Return (X, Y) of the center of cell containing provided text 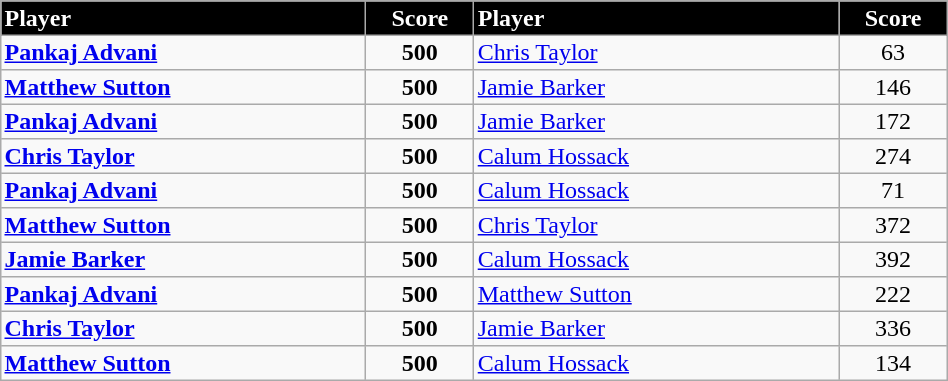
146 (893, 87)
274 (893, 156)
134 (893, 363)
172 (893, 121)
63 (893, 52)
392 (893, 259)
71 (893, 190)
372 (893, 225)
336 (893, 328)
222 (893, 294)
